Search for the cell housing the specified text and yield its [x, y] center coordinate. 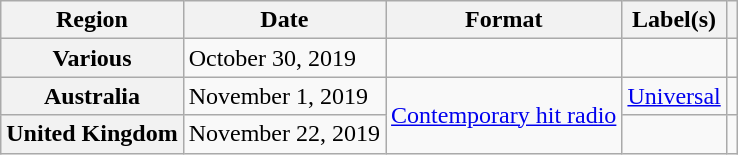
Universal [674, 96]
United Kingdom [92, 134]
Australia [92, 96]
Format [504, 20]
Region [92, 20]
Label(s) [674, 20]
Date [284, 20]
October 30, 2019 [284, 58]
Contemporary hit radio [504, 115]
Various [92, 58]
November 1, 2019 [284, 96]
November 22, 2019 [284, 134]
